Capture the cell that displays the provided text and extract its [X, Y] central coordinate. 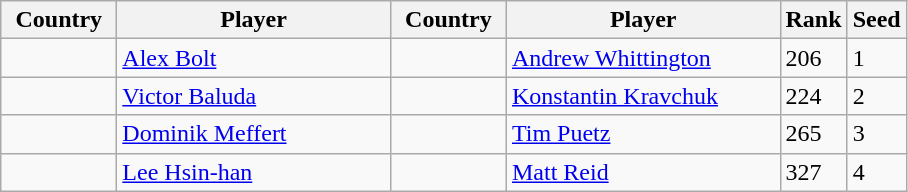
4 [876, 172]
Andrew Whittington [643, 58]
Alex Bolt [254, 58]
Konstantin Kravchuk [643, 96]
Rank [814, 20]
Tim Puetz [643, 134]
Victor Baluda [254, 96]
3 [876, 134]
1 [876, 58]
Matt Reid [643, 172]
224 [814, 96]
Seed [876, 20]
2 [876, 96]
Lee Hsin-han [254, 172]
Dominik Meffert [254, 134]
265 [814, 134]
206 [814, 58]
327 [814, 172]
